Scan for the cell matching the given text and deliver its (X, Y) coordinate at center. 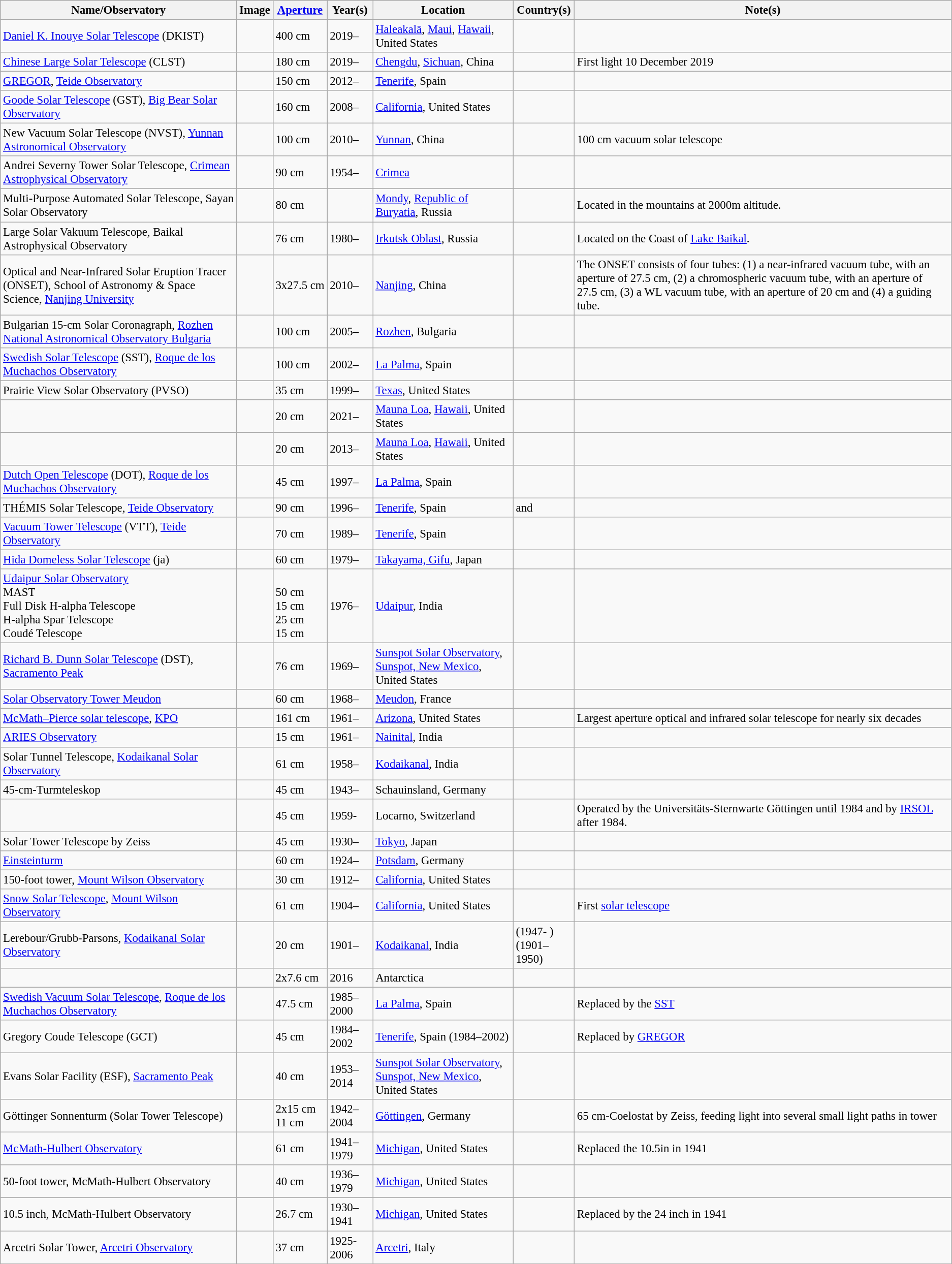
Chengdu, Sichuan, China (443, 62)
1924– (350, 861)
50 cm15 cm25 cm15 cm (300, 606)
1925-2006 (350, 1248)
1958– (350, 763)
150-foot tower, Mount Wilson Observatory (119, 879)
Andrei Severny Tower Solar Telescope, Crimean Astrophysical Observatory (119, 173)
Year(s) (350, 10)
1984–2002 (350, 1036)
Texas, United States (443, 390)
Göttingen, Germany (443, 1116)
Swedish Solar Telescope (SST), Roque de los Muchachos Observatory (119, 364)
Bulgarian 15-cm Solar Coronagraph, Rozhen National Astronomical Observatory Bulgaria (119, 331)
Arcetri, Italy (443, 1248)
2012– (350, 81)
Tenerife, Spain (1984–2002) (443, 1036)
McMath–Pierce solar telescope, KPO (119, 718)
160 cm (300, 107)
2x7.6 cm (300, 978)
Replaced by the 24 inch in 1941 (763, 1214)
Meudon, France (443, 699)
Goode Solar Telescope (GST), Big Bear Solar Observatory (119, 107)
26.7 cm (300, 1214)
1999– (350, 390)
1979– (350, 560)
Multi-Purpose Automated Solar Telescope, Sayan Solar Observatory (119, 205)
First solar telescope (763, 905)
100 cm vacuum solar telescope (763, 140)
New Vacuum Solar Telescope (NVST), Yunnan Astronomical Observatory (119, 140)
1996– (350, 508)
400 cm (300, 37)
Nainital, India (443, 738)
70 cm (300, 533)
Largest aperture optical and infrared solar telescope for nearly six decades (763, 718)
Schauinsland, Germany (443, 789)
Country(s) (544, 10)
1930–1941 (350, 1214)
THÉMIS Solar Telescope, Teide Observatory (119, 508)
2005– (350, 331)
Solar Tower Telescope by Zeiss (119, 841)
Swedish Vacuum Solar Telescope, Roque de los Muchachos Observatory (119, 1004)
35 cm (300, 390)
McMath-Hulbert Observatory (119, 1149)
Located in the mountains at 2000m altitude. (763, 205)
30 cm (300, 879)
Solar Tunnel Telescope, Kodaikanal Solar Observatory (119, 763)
Name/Observatory (119, 10)
2021– (350, 417)
Haleakalā, Maui, Hawaii, United States (443, 37)
2013– (350, 449)
80 cm (300, 205)
3x27.5 cm (300, 285)
1997– (350, 482)
Takayama, Gifu, Japan (443, 560)
1989– (350, 533)
Replaced by GREGOR (763, 1036)
Crimea (443, 173)
Arizona, United States (443, 718)
Prairie View Solar Observatory (PVSO) (119, 390)
65 cm-Coelostat by Zeiss, feeding light into several small light paths in tower (763, 1116)
50-foot tower, McMath-Hulbert Observatory (119, 1182)
10.5 inch, McMath-Hulbert Observatory (119, 1214)
1959- (350, 815)
Tokyo, Japan (443, 841)
(1947- ) (1901–1950) (544, 945)
Potsdam, Germany (443, 861)
Irkutsk Oblast, Russia (443, 239)
Richard B. Dunn Solar Telescope (DST), Sacramento Peak (119, 667)
Replaced the 10.5in in 1941 (763, 1149)
Chinese Large Solar Telescope (CLST) (119, 62)
Note(s) (763, 10)
Optical and Near-Infrared Solar Eruption Tracer (ONSET), School of Astronomy & Space Science, Nanjing University (119, 285)
Antarctica (443, 978)
1943– (350, 789)
1980– (350, 239)
Daniel K. Inouye Solar Telescope (DKIST) (119, 37)
Image (255, 10)
ARIES Observatory (119, 738)
Operated by the Universitäts-Sternwarte Göttingen until 1984 and by IRSOL after 1984. (763, 815)
and (544, 508)
1976– (350, 606)
Solar Observatory Tower Meudon (119, 699)
161 cm (300, 718)
1954– (350, 173)
1930– (350, 841)
180 cm (300, 62)
2002– (350, 364)
Replaced by the SST (763, 1004)
1901– (350, 945)
GREGOR, Teide Observatory (119, 81)
Arcetri Solar Tower, Arcetri Observatory (119, 1248)
1936–1979 (350, 1182)
1904– (350, 905)
Snow Solar Telescope, Mount Wilson Observatory (119, 905)
1941–1979 (350, 1149)
45-cm-Turmteleskop (119, 789)
Udaipur Solar ObservatoryMASTFull Disk H-alpha TelescopeH-alpha Spar TelescopeCoudé Telescope (119, 606)
2x15 cm11 cm (300, 1116)
1942–2004 (350, 1116)
15 cm (300, 738)
1969– (350, 667)
2008– (350, 107)
Location (443, 10)
1953–2014 (350, 1077)
Vacuum Tower Telescope (VTT), Teide Observatory (119, 533)
Evans Solar Facility (ESF), Sacramento Peak (119, 1077)
Nanjing, China (443, 285)
Einsteinturm (119, 861)
37 cm (300, 1248)
47.5 cm (300, 1004)
Gregory Coude Telescope (GCT) (119, 1036)
Göttinger Sonnenturm (Solar Tower Telescope) (119, 1116)
Udaipur, India (443, 606)
1985–2000 (350, 1004)
Yunnan, China (443, 140)
1968– (350, 699)
1912– (350, 879)
150 cm (300, 81)
Aperture (300, 10)
Rozhen, Bulgaria (443, 331)
Mondy, Republic of Buryatia, Russia (443, 205)
Lerebour/Grubb-Parsons, Kodaikanal Solar Observatory (119, 945)
Dutch Open Telescope (DOT), Roque de los Muchachos Observatory (119, 482)
Located on the Coast of Lake Baikal. (763, 239)
Locarno, Switzerland (443, 815)
First light 10 December 2019 (763, 62)
Hida Domeless Solar Telescope (ja) (119, 560)
2016 (350, 978)
Large Solar Vakuum Telescope, Baikal Astrophysical Observatory (119, 239)
